Return [X, Y] of the center of cell containing provided text 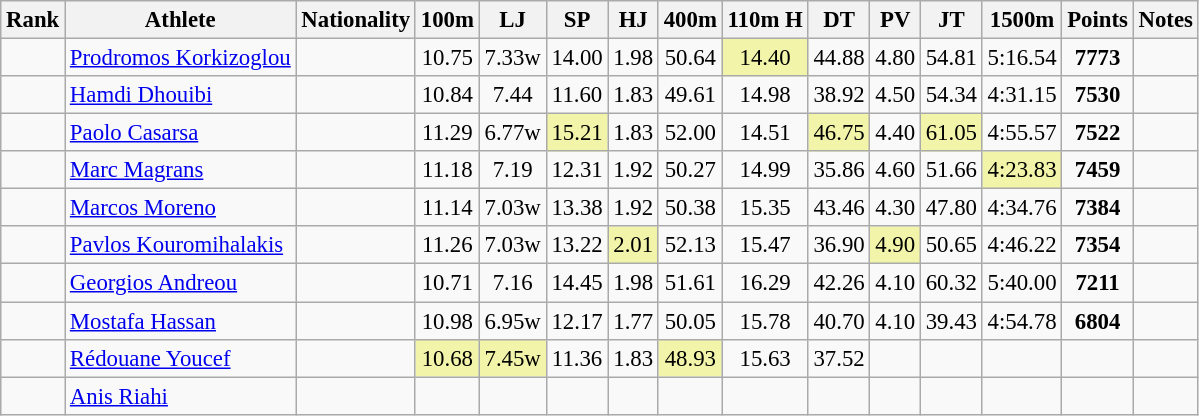
Georgios Andreou [180, 283]
Athlete [180, 20]
400m [690, 20]
4.40 [895, 133]
38.92 [839, 95]
7384 [1098, 208]
15.78 [765, 321]
35.86 [839, 170]
100m [447, 20]
7.19 [512, 170]
60.32 [951, 283]
5:16.54 [1022, 58]
110m H [765, 20]
12.17 [577, 321]
Nationality [356, 20]
14.98 [765, 95]
Anis Riahi [180, 396]
11.26 [447, 245]
50.64 [690, 58]
Hamdi Dhouibi [180, 95]
12.31 [577, 170]
11.36 [577, 358]
1.77 [633, 321]
10.98 [447, 321]
4:23.83 [1022, 170]
Points [1098, 20]
15.35 [765, 208]
4.80 [895, 58]
43.46 [839, 208]
50.05 [690, 321]
7530 [1098, 95]
4:34.76 [1022, 208]
Rédouane Youcef [180, 358]
11.60 [577, 95]
6.95w [512, 321]
Prodromos Korkizoglou [180, 58]
4:46.22 [1022, 245]
47.80 [951, 208]
Mostafa Hassan [180, 321]
15.63 [765, 358]
39.43 [951, 321]
Rank [33, 20]
40.70 [839, 321]
4:54.78 [1022, 321]
10.84 [447, 95]
HJ [633, 20]
50.65 [951, 245]
10.75 [447, 58]
Marc Magrans [180, 170]
14.40 [765, 58]
36.90 [839, 245]
10.68 [447, 358]
6.77w [512, 133]
51.66 [951, 170]
52.13 [690, 245]
7773 [1098, 58]
DT [839, 20]
14.99 [765, 170]
11.14 [447, 208]
7.33w [512, 58]
7211 [1098, 283]
51.61 [690, 283]
54.34 [951, 95]
7459 [1098, 170]
10.71 [447, 283]
37.52 [839, 358]
11.18 [447, 170]
49.61 [690, 95]
1500m [1022, 20]
50.27 [690, 170]
7.45w [512, 358]
13.38 [577, 208]
16.29 [765, 283]
Notes [1166, 20]
Paolo Casarsa [180, 133]
4.50 [895, 95]
2.01 [633, 245]
SP [577, 20]
4.30 [895, 208]
54.81 [951, 58]
Pavlos Kouromihalakis [180, 245]
7.44 [512, 95]
7.16 [512, 283]
5:40.00 [1022, 283]
46.75 [839, 133]
7354 [1098, 245]
61.05 [951, 133]
6804 [1098, 321]
4:31.15 [1022, 95]
14.51 [765, 133]
JT [951, 20]
44.88 [839, 58]
14.45 [577, 283]
42.26 [839, 283]
4.60 [895, 170]
LJ [512, 20]
11.29 [447, 133]
15.47 [765, 245]
4.90 [895, 245]
52.00 [690, 133]
13.22 [577, 245]
14.00 [577, 58]
Marcos Moreno [180, 208]
PV [895, 20]
50.38 [690, 208]
15.21 [577, 133]
48.93 [690, 358]
7522 [1098, 133]
4:55.57 [1022, 133]
